Return [X, Y] of the center of cell containing provided text 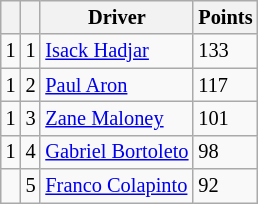
133 [225, 51]
Paul Aron [116, 85]
117 [225, 85]
Gabriel Bortoleto [116, 152]
Franco Colapinto [116, 186]
92 [225, 186]
Zane Maloney [116, 118]
Isack Hadjar [116, 51]
98 [225, 152]
101 [225, 118]
2 [31, 85]
5 [31, 186]
Points [225, 17]
3 [31, 118]
4 [31, 152]
Driver [116, 17]
